Search for the cell housing the specified text and yield its (x, y) center coordinate. 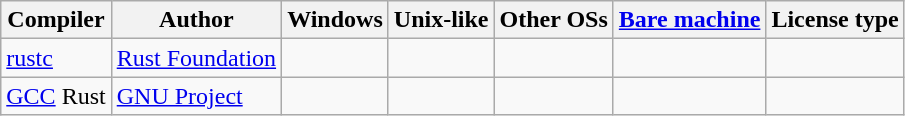
GNU Project (196, 96)
rustc (56, 58)
Other OSs (554, 20)
Windows (336, 20)
Compiler (56, 20)
Bare machine (690, 20)
GCC Rust (56, 96)
Author (196, 20)
Rust Foundation (196, 58)
License type (835, 20)
Unix-like (441, 20)
